Output the [x, y] coordinate of the center of the cell containing the given text.  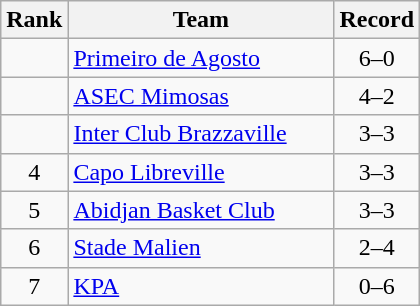
Stade Malien [201, 248]
Primeiro de Agosto [201, 58]
0–6 [377, 286]
5 [34, 210]
Record [377, 20]
Inter Club Brazzaville [201, 134]
ASEC Mimosas [201, 96]
7 [34, 286]
6 [34, 248]
4 [34, 172]
Team [201, 20]
KPA [201, 286]
Abidjan Basket Club [201, 210]
6–0 [377, 58]
2–4 [377, 248]
4–2 [377, 96]
Rank [34, 20]
Capo Libreville [201, 172]
